For the text-containing cell, return its midpoint in (x, y) coordinate format. 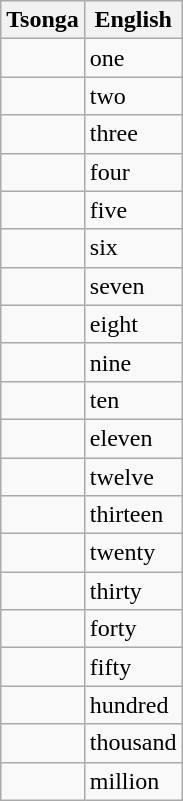
forty (133, 629)
million (133, 781)
five (133, 210)
Tsonga (43, 20)
nine (133, 362)
twenty (133, 553)
one (133, 58)
eleven (133, 438)
three (133, 134)
thirteen (133, 515)
two (133, 96)
hundred (133, 705)
six (133, 248)
fifty (133, 667)
thirty (133, 591)
ten (133, 400)
thousand (133, 743)
seven (133, 286)
twelve (133, 477)
four (133, 172)
eight (133, 324)
English (133, 20)
